Locate the cell with the specified text and output its (X, Y) center coordinate. 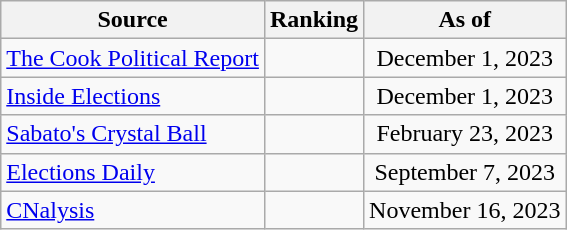
Elections Daily (133, 172)
November 16, 2023 (465, 210)
As of (465, 20)
September 7, 2023 (465, 172)
The Cook Political Report (133, 58)
Ranking (314, 20)
Sabato's Crystal Ball (133, 134)
CNalysis (133, 210)
Source (133, 20)
Inside Elections (133, 96)
February 23, 2023 (465, 134)
